Search for the cell housing the specified text and yield its (X, Y) center coordinate. 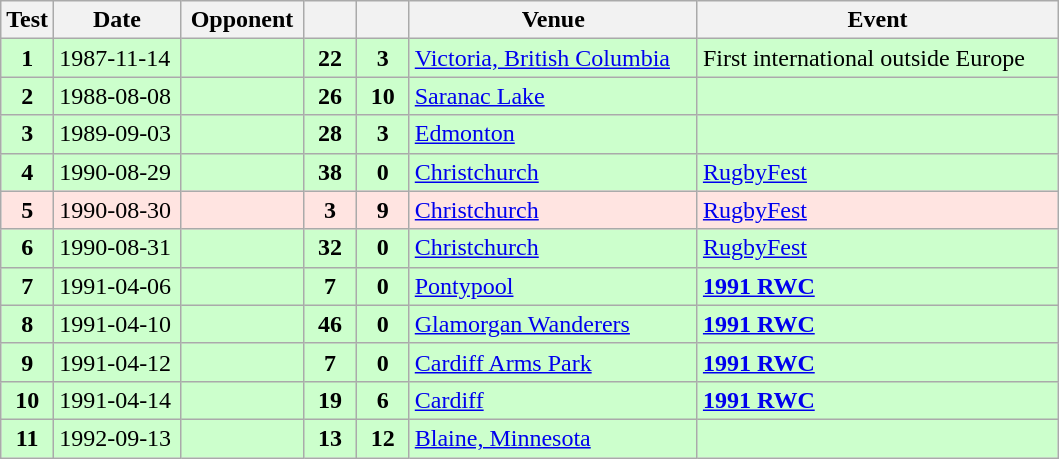
Cardiff (553, 400)
Pontypool (553, 286)
Test (28, 20)
1991-04-10 (118, 324)
Date (118, 20)
1987-11-14 (118, 58)
2 (28, 96)
Blaine, Minnesota (553, 438)
4 (28, 172)
26 (330, 96)
1990-08-30 (118, 210)
19 (330, 400)
Glamorgan Wanderers (553, 324)
1989-09-03 (118, 134)
11 (28, 438)
Opponent (242, 20)
38 (330, 172)
1991-04-14 (118, 400)
32 (330, 248)
First international outside Europe (877, 58)
Victoria, British Columbia (553, 58)
Venue (553, 20)
1990-08-29 (118, 172)
1 (28, 58)
46 (330, 324)
1992-09-13 (118, 438)
Edmonton (553, 134)
13 (330, 438)
1991-04-06 (118, 286)
Saranac Lake (553, 96)
28 (330, 134)
1991-04-12 (118, 362)
8 (28, 324)
5 (28, 210)
Cardiff Arms Park (553, 362)
1990-08-31 (118, 248)
22 (330, 58)
12 (382, 438)
Event (877, 20)
1988-08-08 (118, 96)
